Detect which cell encompasses the target text, then output its [x, y] center coordinate. 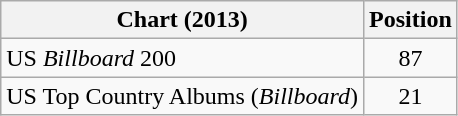
21 [411, 96]
US Top Country Albums (Billboard) [182, 96]
Chart (2013) [182, 20]
87 [411, 58]
Position [411, 20]
US Billboard 200 [182, 58]
